From the cell containing the given text, extract its center point as (x, y) coordinate. 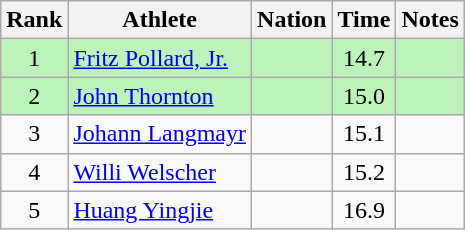
14.7 (364, 58)
3 (34, 134)
John Thornton (160, 96)
15.1 (364, 134)
4 (34, 172)
Time (364, 20)
Rank (34, 20)
Huang Yingjie (160, 210)
5 (34, 210)
Johann Langmayr (160, 134)
1 (34, 58)
15.0 (364, 96)
15.2 (364, 172)
2 (34, 96)
Willi Welscher (160, 172)
16.9 (364, 210)
Fritz Pollard, Jr. (160, 58)
Nation (292, 20)
Athlete (160, 20)
Notes (430, 20)
